Search for the cell housing the specified text and yield its (X, Y) center coordinate. 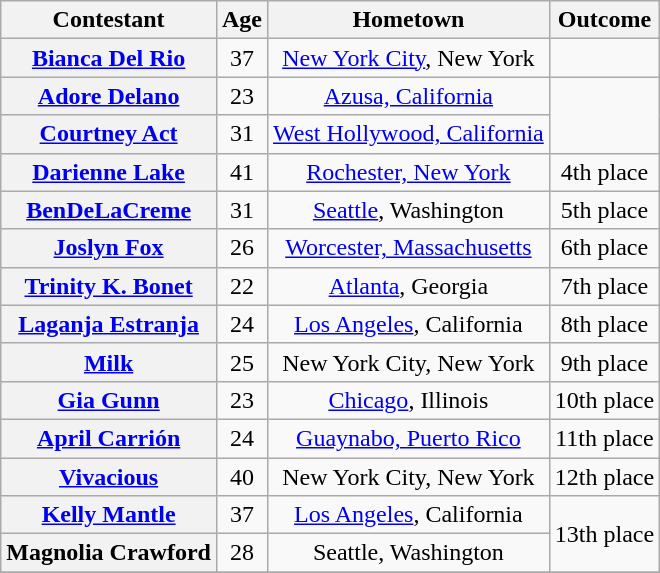
9th place (604, 362)
11th place (604, 438)
Worcester, Massachusetts (409, 248)
Courtney Act (109, 134)
Joslyn Fox (109, 248)
41 (242, 172)
8th place (604, 324)
26 (242, 248)
Outcome (604, 20)
Contestant (109, 20)
Chicago, Illinois (409, 400)
Darienne Lake (109, 172)
Kelly Mantle (109, 515)
10th place (604, 400)
Age (242, 20)
6th place (604, 248)
Adore Delano (109, 96)
Gia Gunn (109, 400)
Vivacious (109, 477)
Guaynabo, Puerto Rico (409, 438)
West Hollywood, California (409, 134)
25 (242, 362)
Hometown (409, 20)
13th place (604, 534)
28 (242, 553)
Laganja Estranja (109, 324)
7th place (604, 286)
40 (242, 477)
Bianca Del Rio (109, 58)
Atlanta, Georgia (409, 286)
April Carrión (109, 438)
BenDeLaCreme (109, 210)
4th place (604, 172)
Azusa, California (409, 96)
Rochester, New York (409, 172)
5th place (604, 210)
Magnolia Crawford (109, 553)
12th place (604, 477)
Trinity K. Bonet (109, 286)
Milk (109, 362)
22 (242, 286)
